Locate the cell with the specified text and output its [X, Y] center coordinate. 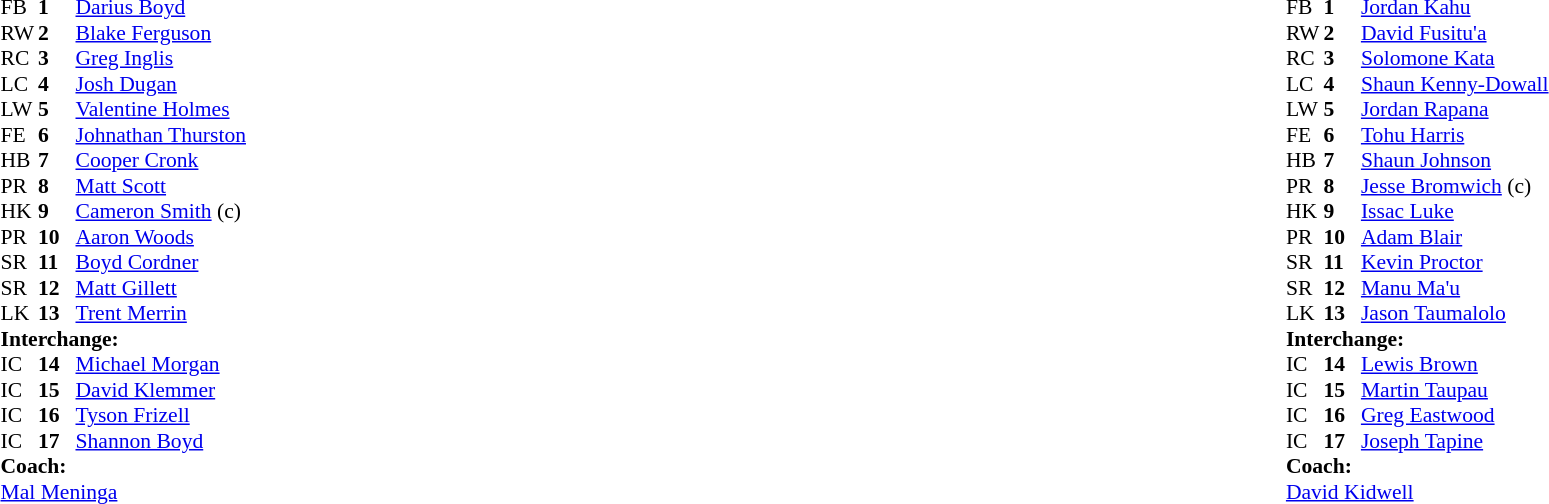
Issac Luke [1455, 211]
Greg Eastwood [1455, 415]
Shannon Boyd [161, 441]
Matt Scott [161, 186]
Trent Merrin [161, 313]
Matt Gillett [161, 288]
Johnathan Thurston [161, 135]
Aaron Woods [161, 237]
Boyd Cordner [161, 263]
Josh Dugan [161, 84]
Michael Morgan [161, 365]
Jordan Rapana [1455, 109]
Tohu Harris [1455, 135]
Jesse Bromwich (c) [1455, 186]
Solomone Kata [1455, 59]
David Klemmer [161, 390]
Greg Inglis [161, 59]
Joseph Tapine [1455, 441]
David Fusitu'a [1455, 33]
Lewis Brown [1455, 365]
Blake Ferguson [161, 33]
Tyson Frizell [161, 415]
Shaun Johnson [1455, 161]
Kevin Proctor [1455, 263]
Adam Blair [1455, 237]
Martin Taupau [1455, 390]
Shaun Kenny-Dowall [1455, 84]
Valentine Holmes [161, 109]
Manu Ma'u [1455, 288]
Cooper Cronk [161, 161]
Jason Taumalolo [1455, 313]
Cameron Smith (c) [161, 211]
